Extract the [X, Y] coordinate from the center of the cell holding the provided text.  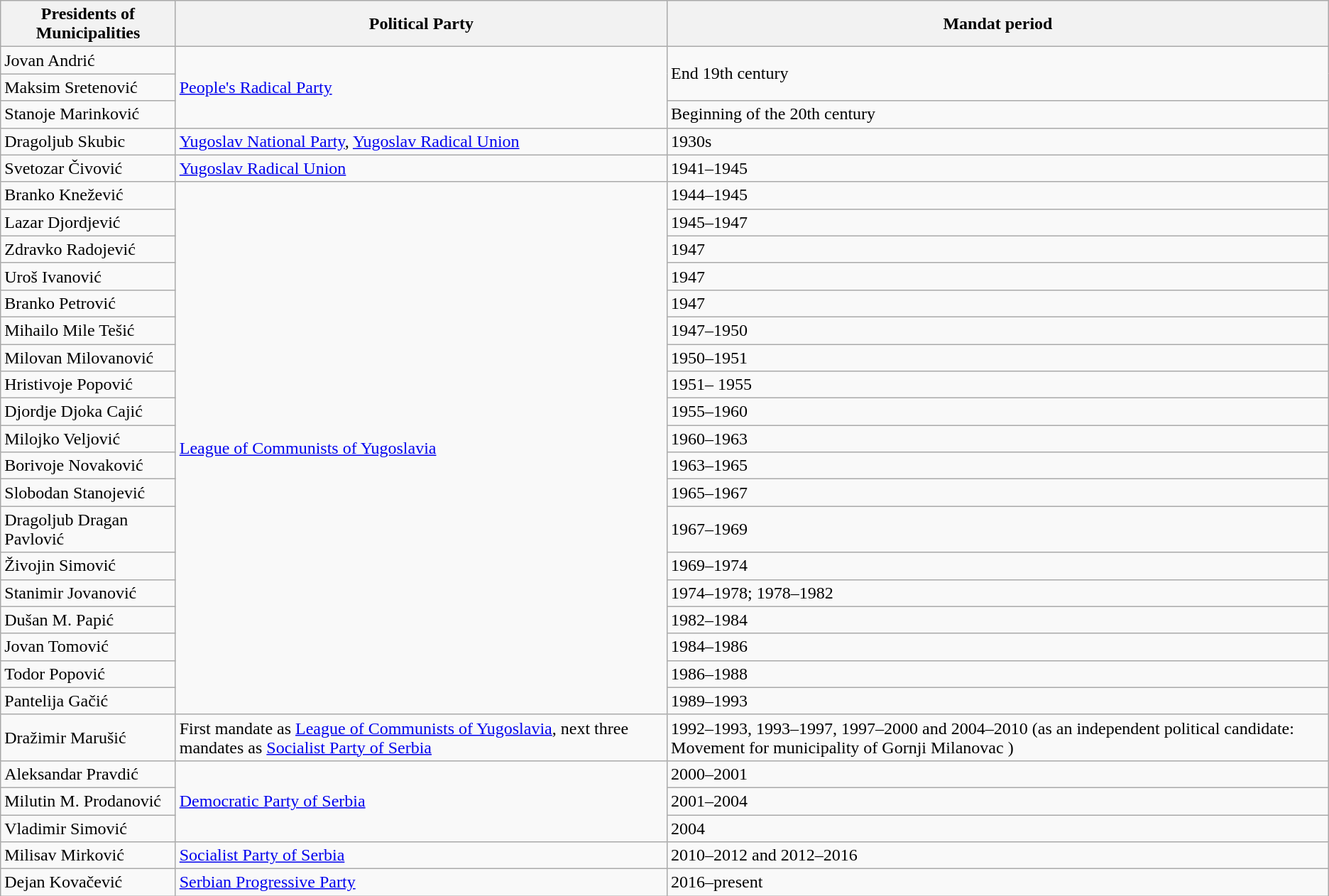
Hristivoje Popović [88, 385]
Dragoljub Skubic [88, 141]
Mandat period [998, 24]
Djordje Djoka Cajić [88, 412]
Milisav Mirković [88, 856]
Political Party [421, 24]
1986–1988 [998, 674]
1989–1993 [998, 701]
1992–1993, 1993–1997, 1997–2000 and 2004–2010 (as an independent political candidate: Movement for municipality of Gornji Milanovac ) [998, 737]
2004 [998, 829]
Branko Petrović [88, 303]
Dražimir Marušić [88, 737]
Democratic Party of Serbia [421, 801]
1955–1960 [998, 412]
Socialist Party of Serbia [421, 856]
Maksim Sretenović [88, 87]
Dejan Kovačević [88, 883]
People's Radical Party [421, 87]
Jovan Andrić [88, 60]
1930s [998, 141]
Todor Popović [88, 674]
1963–1965 [998, 466]
Slobodan Stanojević [88, 493]
1944–1945 [998, 195]
First mandate as League of Communists of Yugoslavia, next three mandates as Socialist Party of Serbia [421, 737]
Milojko Veljović [88, 439]
2000–2001 [998, 774]
Yugoslav Radical Union [421, 168]
Živojin Simović [88, 566]
Stanoje Marinković [88, 114]
1960–1963 [998, 439]
2010–2012 and 2012–2016 [998, 856]
Mihailo Mile Tešić [88, 330]
2001–2004 [998, 801]
1969–1974 [998, 566]
Vladimir Simović [88, 829]
Yugoslav National Party, Yugoslav Radical Union [421, 141]
Milovan Milovanović [88, 357]
1947–1950 [998, 330]
Jovan Tomović [88, 647]
Stanimir Jovanović [88, 593]
1950–1951 [998, 357]
1941–1945 [998, 168]
Presidents of Municipalities [88, 24]
Milutin M. Prodanović [88, 801]
Borivoje Novaković [88, 466]
Zdravko Radojević [88, 249]
1982–1984 [998, 620]
League of Communists of Yugoslavia [421, 448]
1984–1986 [998, 647]
2016–present [998, 883]
Svetozar Čivović [88, 168]
1967–1969 [998, 530]
1974–1978; 1978–1982 [998, 593]
1945–1947 [998, 222]
Pantelija Gačić [88, 701]
Dušan M. Papić [88, 620]
Serbian Progressive Party [421, 883]
Lazar Djordjević [88, 222]
Uroš Ivanović [88, 276]
Beginning of the 20th century [998, 114]
1965–1967 [998, 493]
1951– 1955 [998, 385]
Branko Knežević [88, 195]
Aleksandar Pravdić [88, 774]
Dragoljub Dragan Pavlović [88, 530]
End 19th century [998, 74]
